For the text-containing cell, return its midpoint in (X, Y) coordinate format. 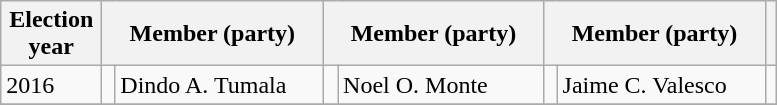
2016 (52, 85)
Noel O. Monte (441, 85)
Jaime C. Valesco (661, 85)
Dindo A. Tumala (219, 85)
Electionyear (52, 34)
